Pinpoint the cell where the given text exists, returning its [X, Y] midpoint coordinate. 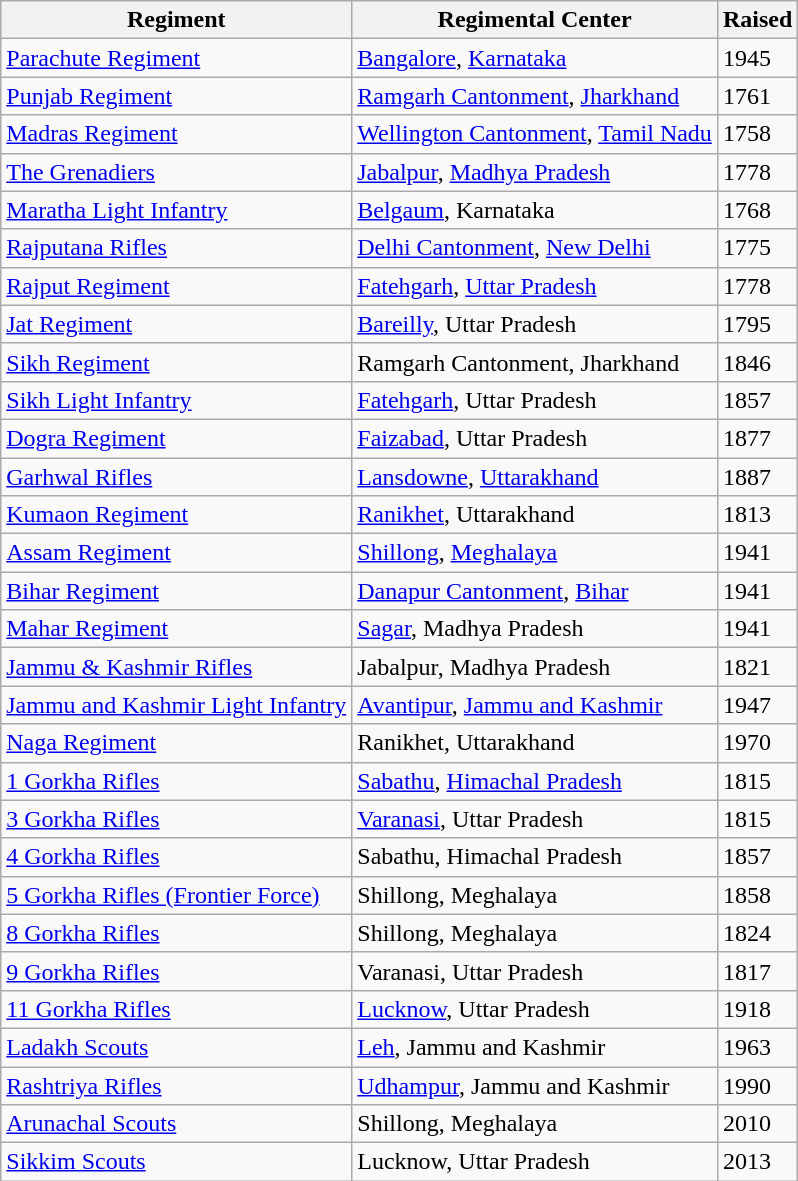
Lansdowne, Uttarakhand [535, 477]
1947 [757, 705]
The Grenadiers [176, 172]
Bangalore, Karnataka [535, 58]
Parachute Regiment [176, 58]
Maratha Light Infantry [176, 210]
3 Gorkha Rifles [176, 819]
9 Gorkha Rifles [176, 971]
1877 [757, 438]
Regimental Center [535, 20]
Kumaon Regiment [176, 515]
1824 [757, 933]
1990 [757, 1085]
1795 [757, 324]
1918 [757, 1009]
Mahar Regiment [176, 629]
Madras Regiment [176, 134]
Wellington Cantonment, Tamil Nadu [535, 134]
Sikh Regiment [176, 362]
Sagar, Madhya Pradesh [535, 629]
1887 [757, 477]
1768 [757, 210]
4 Gorkha Rifles [176, 857]
Sikh Light Infantry [176, 400]
11 Gorkha Rifles [176, 1009]
2013 [757, 1162]
Punjab Regiment [176, 96]
1970 [757, 743]
1761 [757, 96]
1846 [757, 362]
Bareilly, Uttar Pradesh [535, 324]
Rajputana Rifles [176, 248]
Regiment [176, 20]
1821 [757, 667]
Naga Regiment [176, 743]
Sikkim Scouts [176, 1162]
Jat Regiment [176, 324]
Belgaum, Karnataka [535, 210]
Dogra Regiment [176, 438]
1963 [757, 1047]
Jammu and Kashmir Light Infantry [176, 705]
Raised [757, 20]
2010 [757, 1124]
1813 [757, 515]
Avantipur, Jammu and Kashmir [535, 705]
1775 [757, 248]
Udhampur, Jammu and Kashmir [535, 1085]
Garhwal Rifles [176, 477]
Jammu & Kashmir Rifles [176, 667]
Danapur Cantonment, Bihar [535, 591]
Arunachal Scouts [176, 1124]
8 Gorkha Rifles [176, 933]
Ladakh Scouts [176, 1047]
1817 [757, 971]
Leh, Jammu and Kashmir [535, 1047]
Assam Regiment [176, 553]
1 Gorkha Rifles [176, 781]
Faizabad, Uttar Pradesh [535, 438]
Rashtriya Rifles [176, 1085]
1858 [757, 895]
1945 [757, 58]
5 Gorkha Rifles (Frontier Force) [176, 895]
Rajput Regiment [176, 286]
Bihar Regiment [176, 591]
Delhi Cantonment, New Delhi [535, 248]
1758 [757, 134]
